Capture the cell that displays the provided text and extract its (x, y) central coordinate. 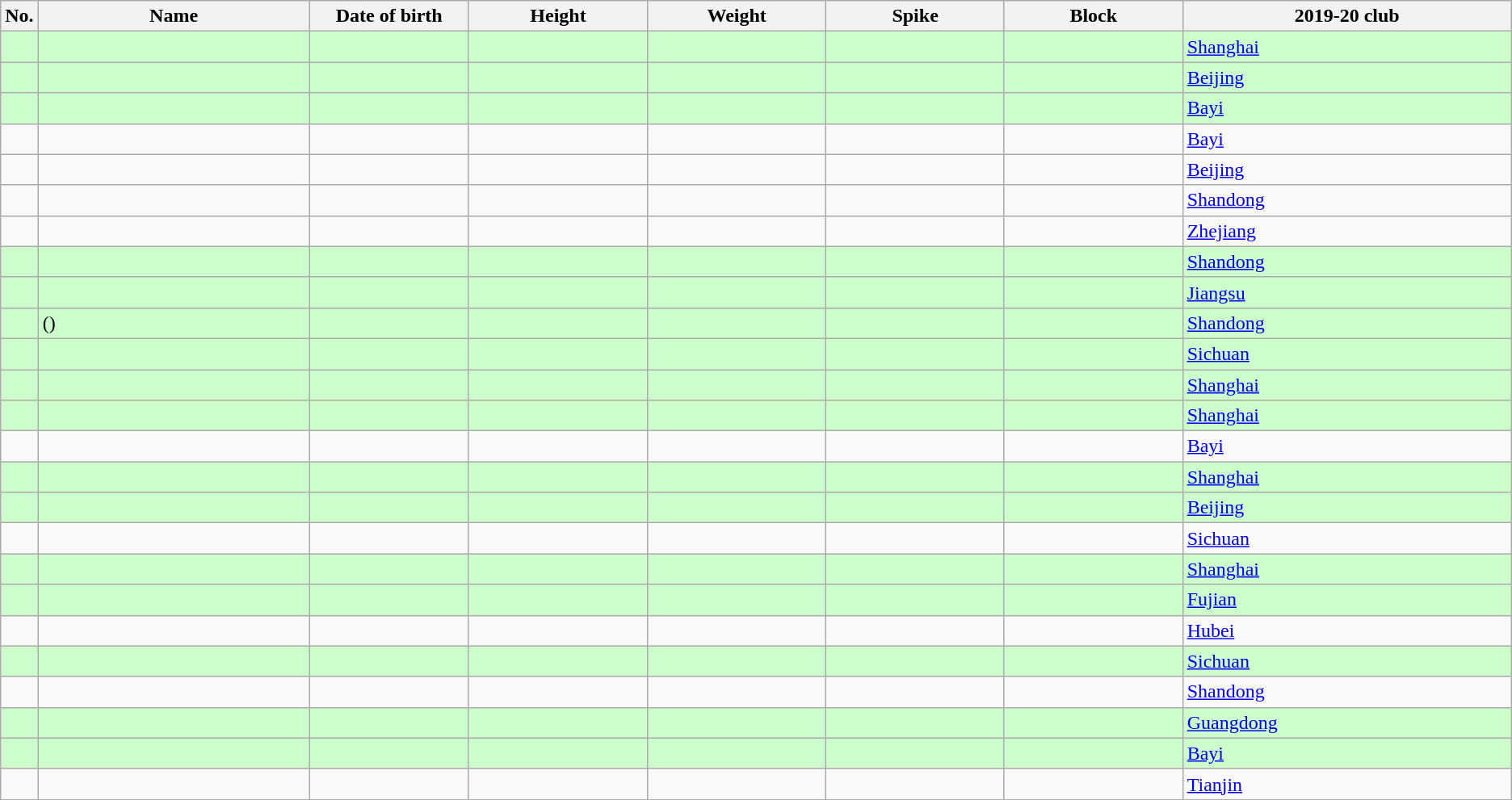
Tianjin (1347, 784)
Zhejiang (1347, 231)
Date of birth (389, 16)
Hubei (1347, 630)
Weight (737, 16)
Fujian (1347, 600)
Block (1094, 16)
Name (174, 16)
2019-20 club (1347, 16)
Jiangsu (1347, 292)
Guangdong (1347, 723)
Height (557, 16)
() (174, 323)
No. (19, 16)
Spike (916, 16)
